Extract the [x, y] coordinate from the center of the cell holding the provided text.  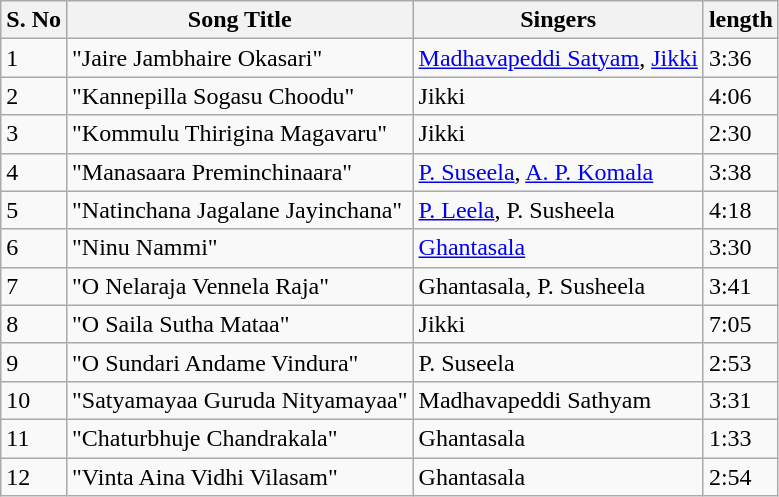
5 [34, 210]
3:36 [740, 58]
1 [34, 58]
Ghantasala, P. Susheela [558, 286]
P. Leela, P. Susheela [558, 210]
P. Suseela, A. P. Komala [558, 172]
"Jaire Jambhaire Okasari" [240, 58]
"Ninu Nammi" [240, 248]
Song Title [240, 20]
6 [34, 248]
"Manasaara Preminchinaara" [240, 172]
3:31 [740, 400]
4 [34, 172]
3:41 [740, 286]
Singers [558, 20]
2 [34, 96]
4:06 [740, 96]
"Kannepilla Sogasu Choodu" [240, 96]
8 [34, 324]
2:30 [740, 134]
12 [34, 477]
11 [34, 438]
10 [34, 400]
4:18 [740, 210]
"Natinchana Jagalane Jayinchana" [240, 210]
"Kommulu Thirigina Magavaru" [240, 134]
"Satyamayaa Guruda Nityamayaa" [240, 400]
"O Sundari Andame Vindura" [240, 362]
7:05 [740, 324]
2:53 [740, 362]
P. Suseela [558, 362]
3:38 [740, 172]
length [740, 20]
3:30 [740, 248]
S. No [34, 20]
9 [34, 362]
"O Nelaraja Vennela Raja" [240, 286]
2:54 [740, 477]
Madhavapeddi Sathyam [558, 400]
7 [34, 286]
"O Saila Sutha Mataa" [240, 324]
3 [34, 134]
"Vinta Aina Vidhi Vilasam" [240, 477]
"Chaturbhuje Chandrakala" [240, 438]
Madhavapeddi Satyam, Jikki [558, 58]
1:33 [740, 438]
